Scan for the cell matching the given text and deliver its (x, y) coordinate at center. 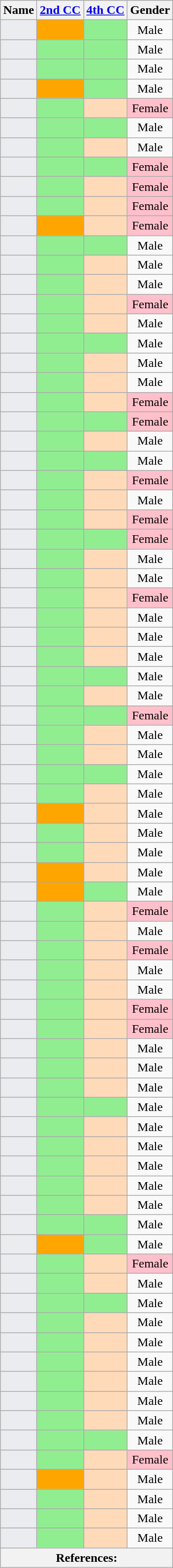
2nd CC (60, 10)
Name (19, 10)
Gender (150, 10)
4th CC (105, 10)
References: (86, 1558)
